Find where the given text appears and provide that cell's center as [X, Y] coordinate. 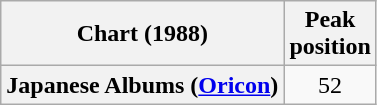
Japanese Albums (Oricon) [142, 85]
52 [330, 85]
Peak position [330, 34]
Chart (1988) [142, 34]
